Output the [x, y] coordinate of the center of the cell containing the given text.  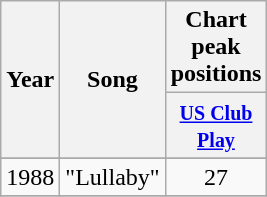
"Lullaby" [112, 177]
Chart peak positions [216, 47]
US Club Play [216, 126]
27 [216, 177]
1988 [30, 177]
Song [112, 80]
Year [30, 80]
